Identify which cell holds the provided text, then report its (x, y) central coordinate. 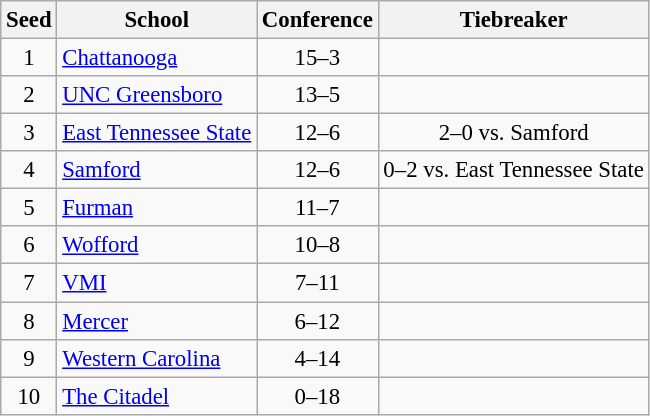
Conference (318, 20)
School (157, 20)
Mercer (157, 321)
4–14 (318, 358)
Samford (157, 170)
Tiebreaker (514, 20)
6 (29, 245)
UNC Greensboro (157, 95)
Wofford (157, 245)
Furman (157, 208)
11–7 (318, 208)
1 (29, 58)
6–12 (318, 321)
East Tennessee State (157, 133)
15–3 (318, 58)
10 (29, 396)
0–2 vs. East Tennessee State (514, 170)
Seed (29, 20)
Western Carolina (157, 358)
Chattanooga (157, 58)
10–8 (318, 245)
2–0 vs. Samford (514, 133)
VMI (157, 283)
13–5 (318, 95)
The Citadel (157, 396)
5 (29, 208)
9 (29, 358)
7 (29, 283)
7–11 (318, 283)
3 (29, 133)
2 (29, 95)
8 (29, 321)
0–18 (318, 396)
4 (29, 170)
